Return [X, Y] of the center of cell containing provided text 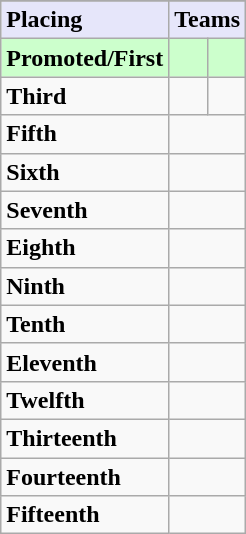
Ninth [85, 286]
Thirteenth [85, 438]
Eighth [85, 248]
Placing [85, 20]
Fourteenth [85, 477]
Teams [208, 20]
Eleventh [85, 362]
Fifth [85, 134]
Promoted/First [85, 58]
Third [85, 96]
Twelfth [85, 400]
Sixth [85, 172]
Tenth [85, 324]
Fifteenth [85, 515]
Seventh [85, 210]
